From the cell containing the given text, extract its center point as (X, Y) coordinate. 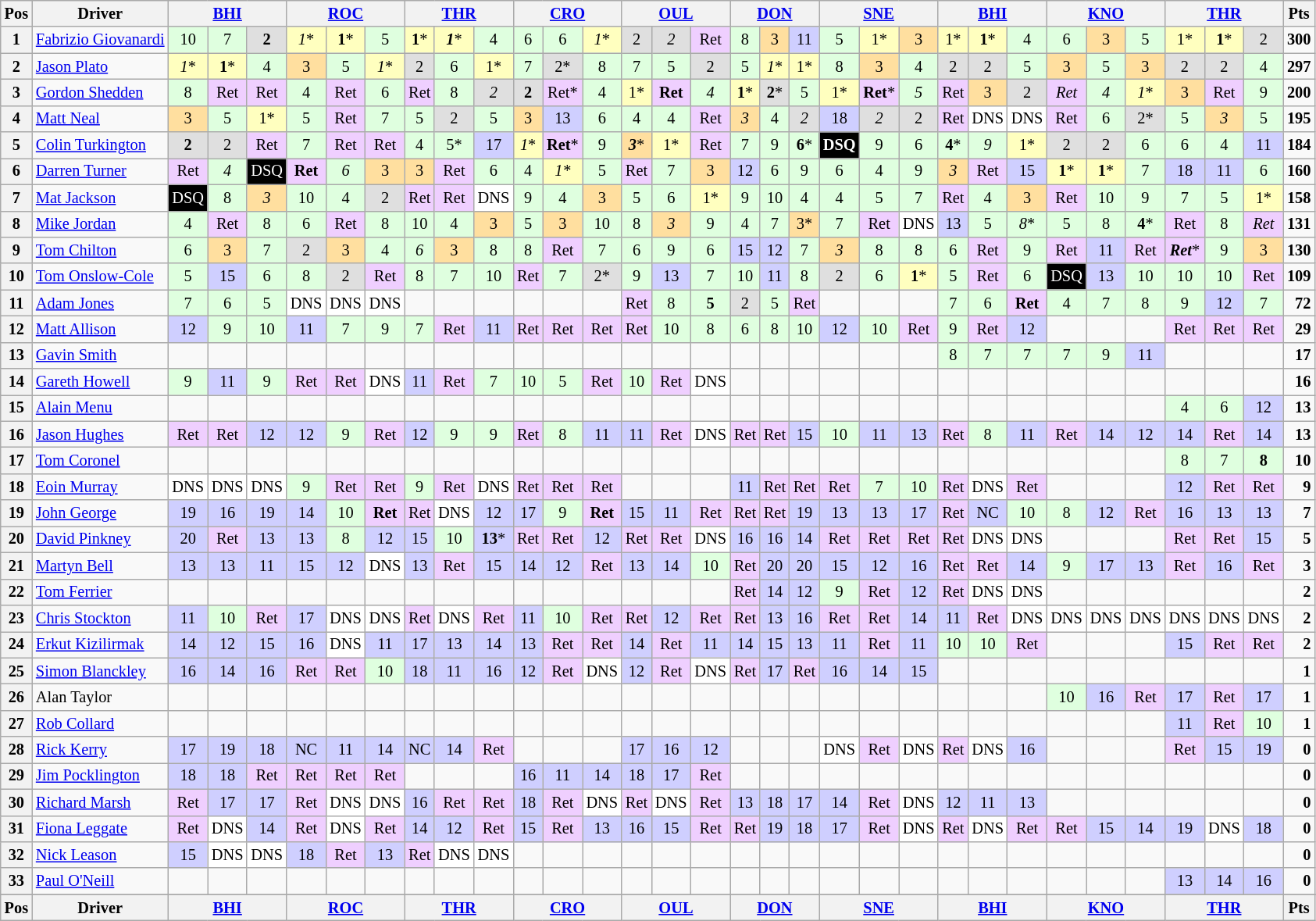
Gareth Howell (100, 382)
22 (16, 592)
27 (16, 723)
Gavin Smith (100, 355)
Rob Collard (100, 723)
109 (1299, 277)
158 (1299, 198)
Tom Ferrier (100, 592)
Richard Marsh (100, 802)
21 (16, 566)
72 (1299, 303)
Paul O'Neill (100, 881)
Matt Allison (100, 329)
Adam Jones (100, 303)
Gordon Shedden (100, 92)
Martyn Bell (100, 566)
Fabrizio Giovanardi (100, 40)
Eoin Murray (100, 487)
Mat Jackson (100, 198)
131 (1299, 224)
Alain Menu (100, 408)
184 (1299, 145)
Matt Neal (100, 119)
Darren Turner (100, 171)
5* (454, 145)
13* (494, 539)
24 (16, 644)
Mike Jordan (100, 224)
Tom Onslow-Cole (100, 277)
David Pinkney (100, 539)
26 (16, 697)
Rick Kerry (100, 750)
30 (16, 802)
200 (1299, 92)
160 (1299, 171)
Fiona Leggate (100, 829)
300 (1299, 40)
John George (100, 513)
8* (1027, 224)
33 (16, 881)
Chris Stockton (100, 618)
Jason Plato (100, 66)
Alan Taylor (100, 697)
31 (16, 829)
Jim Pocklington (100, 776)
Tom Coronel (100, 460)
6* (804, 145)
Nick Leason (100, 855)
Tom Chilton (100, 250)
Simon Blanckley (100, 671)
25 (16, 671)
Jason Hughes (100, 434)
32 (16, 855)
195 (1299, 119)
130 (1299, 250)
297 (1299, 66)
23 (16, 618)
Colin Turkington (100, 145)
Erkut Kizilirmak (100, 644)
28 (16, 750)
